Output the (X, Y) coordinate of the center of the cell containing the given text.  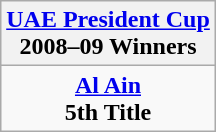
Al Ain5th Title (108, 98)
UAE President Cup2008–09 Winners (108, 34)
